Identify which cell holds the provided text, then report its [X, Y] central coordinate. 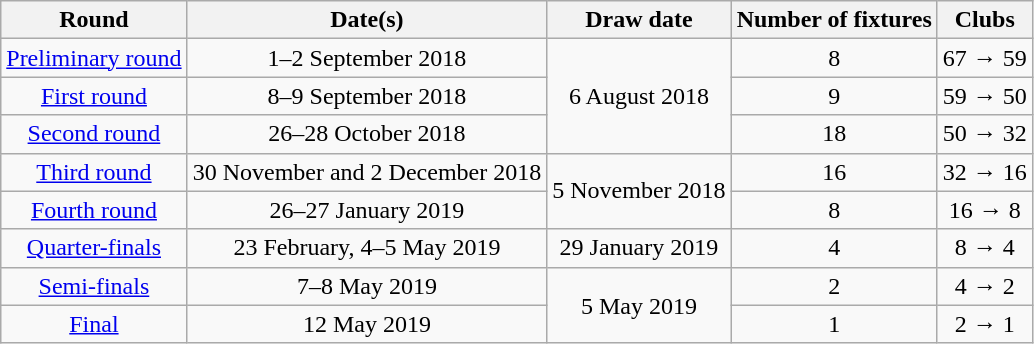
Draw date [639, 20]
7–8 May 2019 [367, 286]
Second round [94, 134]
23 February, 4–5 May 2019 [367, 248]
18 [834, 134]
8 → 4 [984, 248]
Third round [94, 172]
Semi-finals [94, 286]
8–9 September 2018 [367, 96]
4 [834, 248]
Number of fixtures [834, 20]
Round [94, 20]
Clubs [984, 20]
2 → 1 [984, 324]
6 August 2018 [639, 96]
32 → 16 [984, 172]
50 → 32 [984, 134]
4 → 2 [984, 286]
16 → 8 [984, 210]
30 November and 2 December 2018 [367, 172]
26–27 January 2019 [367, 210]
Quarter-finals [94, 248]
Fourth round [94, 210]
26–28 October 2018 [367, 134]
1 [834, 324]
2 [834, 286]
Final [94, 324]
Date(s) [367, 20]
67 → 59 [984, 58]
5 May 2019 [639, 305]
29 January 2019 [639, 248]
9 [834, 96]
Preliminary round [94, 58]
First round [94, 96]
1–2 September 2018 [367, 58]
59 → 50 [984, 96]
12 May 2019 [367, 324]
5 November 2018 [639, 191]
16 [834, 172]
